Capture the cell that displays the provided text and extract its (X, Y) central coordinate. 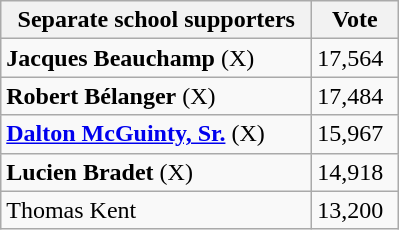
Robert Bélanger (X) (156, 96)
Dalton McGuinty, Sr. (X) (156, 134)
Jacques Beauchamp (X) (156, 58)
Vote (355, 20)
Separate school supporters (156, 20)
17,484 (355, 96)
Thomas Kent (156, 210)
15,967 (355, 134)
Lucien Bradet (X) (156, 172)
13,200 (355, 210)
17,564 (355, 58)
14,918 (355, 172)
